Determine the (X, Y) coordinate at the center of the cell enclosing the given text.  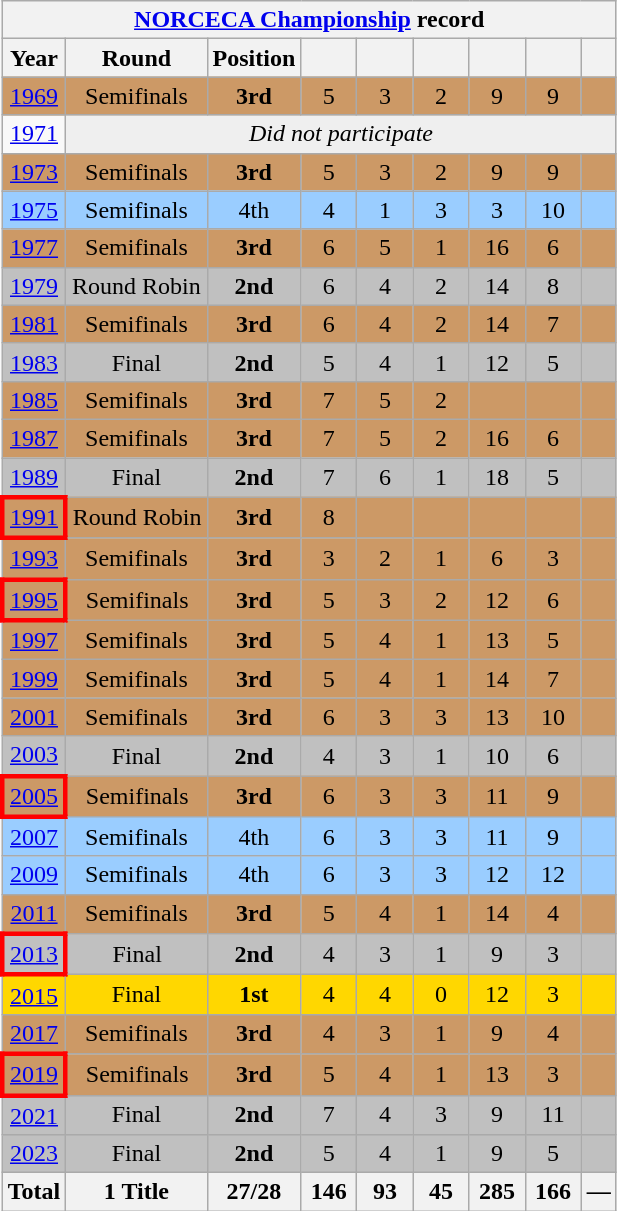
1979 (34, 286)
146 (329, 1192)
Round (136, 58)
1977 (34, 248)
Total (34, 1192)
1987 (34, 438)
2021 (34, 1115)
2013 (34, 954)
2001 (34, 717)
0 (441, 995)
1981 (34, 324)
285 (497, 1192)
1st (254, 995)
1991 (34, 518)
Year (34, 58)
1985 (34, 400)
1975 (34, 210)
2009 (34, 875)
1983 (34, 362)
2011 (34, 914)
2007 (34, 837)
93 (385, 1192)
— (598, 1192)
1999 (34, 679)
2023 (34, 1154)
1 Title (136, 1192)
1995 (34, 600)
166 (553, 1192)
2015 (34, 995)
2003 (34, 756)
1997 (34, 640)
Position (254, 58)
1989 (34, 478)
1993 (34, 558)
Did not participate (341, 134)
2019 (34, 1074)
45 (441, 1192)
18 (497, 478)
1969 (34, 96)
2017 (34, 1034)
27/28 (254, 1192)
2005 (34, 796)
NORCECA Championship record (309, 20)
1971 (34, 134)
1973 (34, 172)
